Output the [X, Y] coordinate of the center of the cell containing the given text.  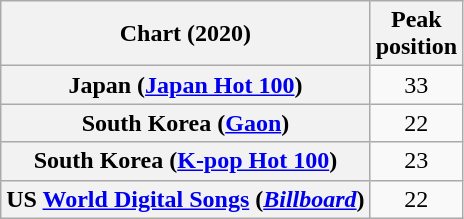
Chart (2020) [186, 34]
South Korea (K-pop Hot 100) [186, 161]
33 [416, 85]
Japan (Japan Hot 100) [186, 85]
South Korea (Gaon) [186, 123]
US World Digital Songs (Billboard) [186, 199]
Peakposition [416, 34]
23 [416, 161]
